Identify which cell holds the provided text, then report its [X, Y] central coordinate. 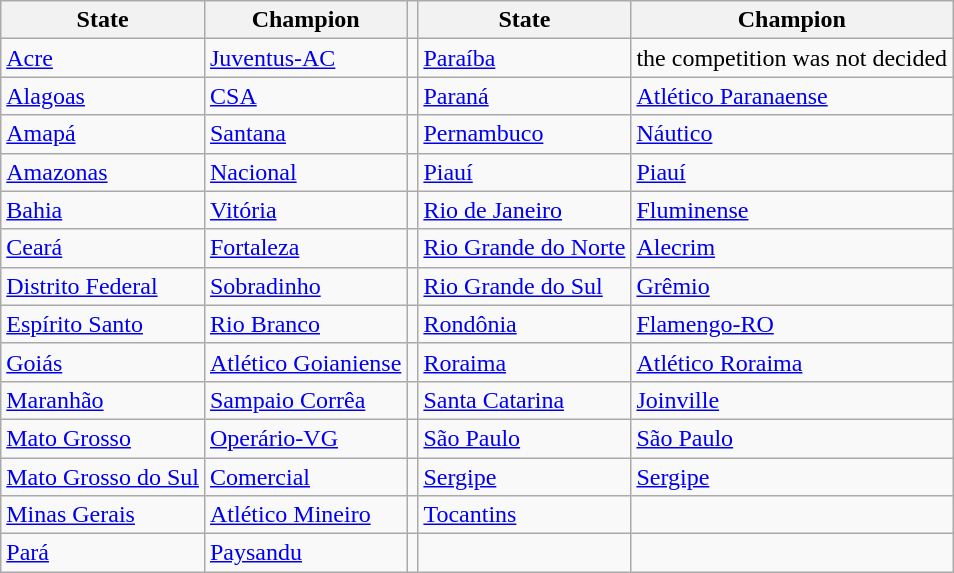
Atlético Goianiense [305, 362]
Sobradinho [305, 286]
Ceará [103, 248]
Espírito Santo [103, 324]
Flamengo-RO [792, 324]
Comercial [305, 477]
Roraima [524, 362]
the competition was not decided [792, 58]
Fortaleza [305, 248]
Atlético Roraima [792, 362]
Mato Grosso do Sul [103, 477]
Rio Branco [305, 324]
Rondônia [524, 324]
Tocantins [524, 515]
Goiás [103, 362]
Maranhão [103, 400]
Amazonas [103, 172]
Acre [103, 58]
Sampaio Corrêa [305, 400]
Juventus-AC [305, 58]
Distrito Federal [103, 286]
Mato Grosso [103, 438]
CSA [305, 96]
Rio de Janeiro [524, 210]
Paraíba [524, 58]
Pernambuco [524, 134]
Nacional [305, 172]
Alecrim [792, 248]
Náutico [792, 134]
Bahia [103, 210]
Fluminense [792, 210]
Atlético Paranaense [792, 96]
Joinville [792, 400]
Amapá [103, 134]
Paraná [524, 96]
Atlético Mineiro [305, 515]
Operário-VG [305, 438]
Santana [305, 134]
Alagoas [103, 96]
Grêmio [792, 286]
Rio Grande do Norte [524, 248]
Pará [103, 553]
Paysandu [305, 553]
Vitória [305, 210]
Minas Gerais [103, 515]
Santa Catarina [524, 400]
Rio Grande do Sul [524, 286]
